For the text-containing cell, return its midpoint in [X, Y] coordinate format. 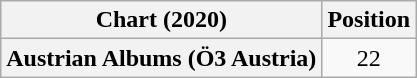
Austrian Albums (Ö3 Austria) [162, 58]
22 [369, 58]
Position [369, 20]
Chart (2020) [162, 20]
